For the text-containing cell, return its midpoint in [X, Y] coordinate format. 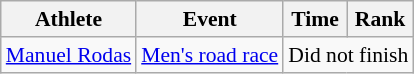
Did not finish [348, 55]
Event [210, 19]
Manuel Rodas [68, 55]
Athlete [68, 19]
Rank [380, 19]
Time [314, 19]
Men's road race [210, 55]
